Detect which cell encompasses the target text, then output its (X, Y) center coordinate. 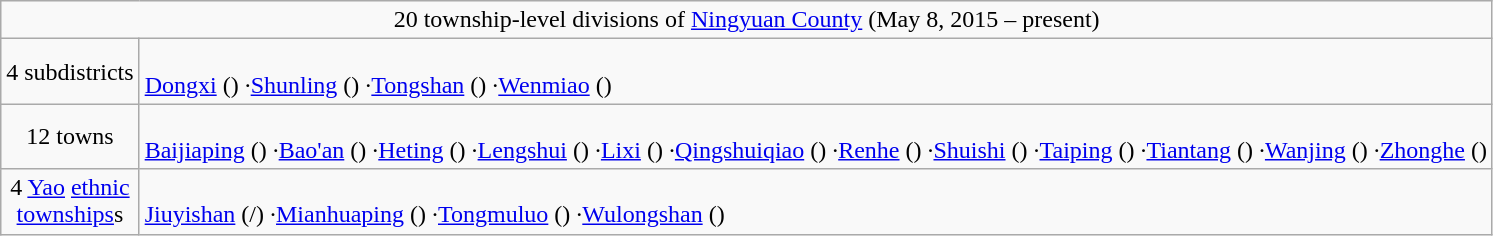
4 Yao ethnic townshipss (70, 202)
4 subdistricts (70, 72)
20 township-level divisions of Ningyuan County (May 8, 2015 – present) (747, 20)
Baijiaping () ·Bao'an () ·Heting () ·Lengshui () ·Lixi () ·Qingshuiqiao () ·Renhe () ·Shuishi () ·Taiping () ·Tiantang () ·Wanjing () ·Zhonghe () (816, 136)
Jiuyishan (/) ·Mianhuaping () ·Tongmuluo () ·Wulongshan () (816, 202)
12 towns (70, 136)
Dongxi () ·Shunling () ·Tongshan () ·Wenmiao () (816, 72)
